Pinpoint the cell where the given text exists, returning its (x, y) midpoint coordinate. 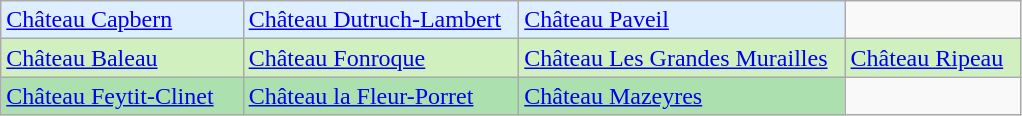
Château Dutruch-Lambert (381, 20)
Château Les Grandes Murailles (682, 58)
Château Paveil (682, 20)
Château Feytit-Clinet (122, 96)
Château la Fleur-Porret (381, 96)
Château Mazeyres (682, 96)
Château Ripeau (933, 58)
Château Fonroque (381, 58)
Château Baleau (122, 58)
Château Capbern (122, 20)
